Search for the cell housing the specified text and yield its [X, Y] center coordinate. 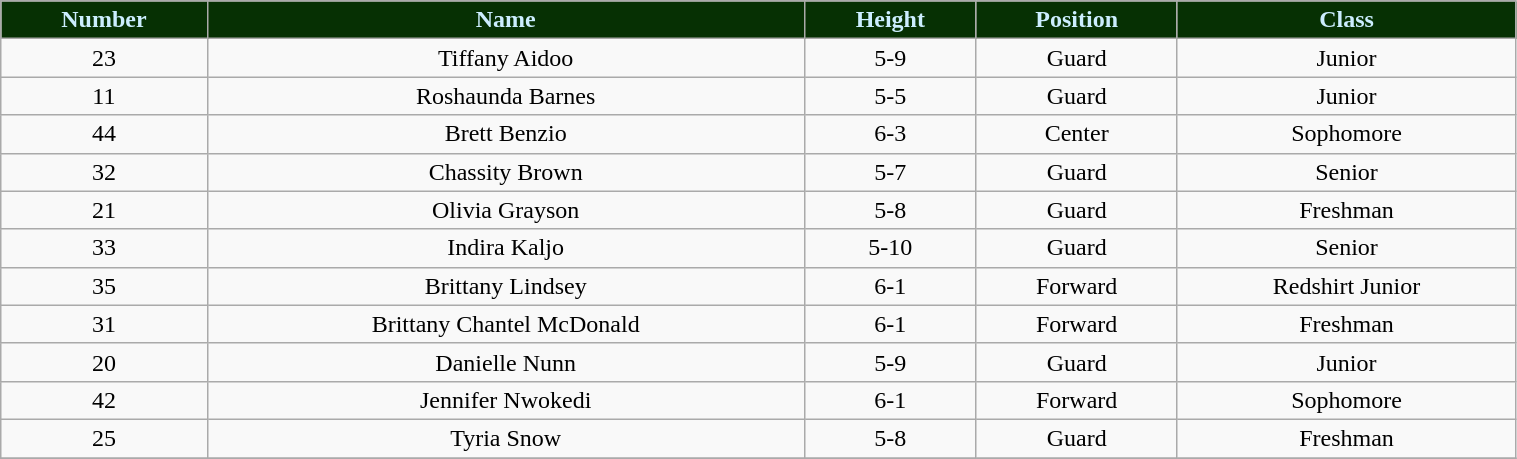
Brittany Lindsey [506, 286]
Chassity Brown [506, 172]
Brett Benzio [506, 134]
32 [104, 172]
Roshaunda Barnes [506, 96]
Tyria Snow [506, 438]
Brittany Chantel McDonald [506, 324]
Center [1076, 134]
20 [104, 362]
6-3 [890, 134]
35 [104, 286]
31 [104, 324]
5-5 [890, 96]
42 [104, 400]
Redshirt Junior [1346, 286]
Class [1346, 20]
11 [104, 96]
21 [104, 210]
23 [104, 58]
5-7 [890, 172]
Indira Kaljo [506, 248]
5-10 [890, 248]
Tiffany Aidoo [506, 58]
Position [1076, 20]
44 [104, 134]
33 [104, 248]
Danielle Nunn [506, 362]
Jennifer Nwokedi [506, 400]
Name [506, 20]
25 [104, 438]
Olivia Grayson [506, 210]
Height [890, 20]
Number [104, 20]
